Determine the (X, Y) coordinate at the center of the cell enclosing the given text.  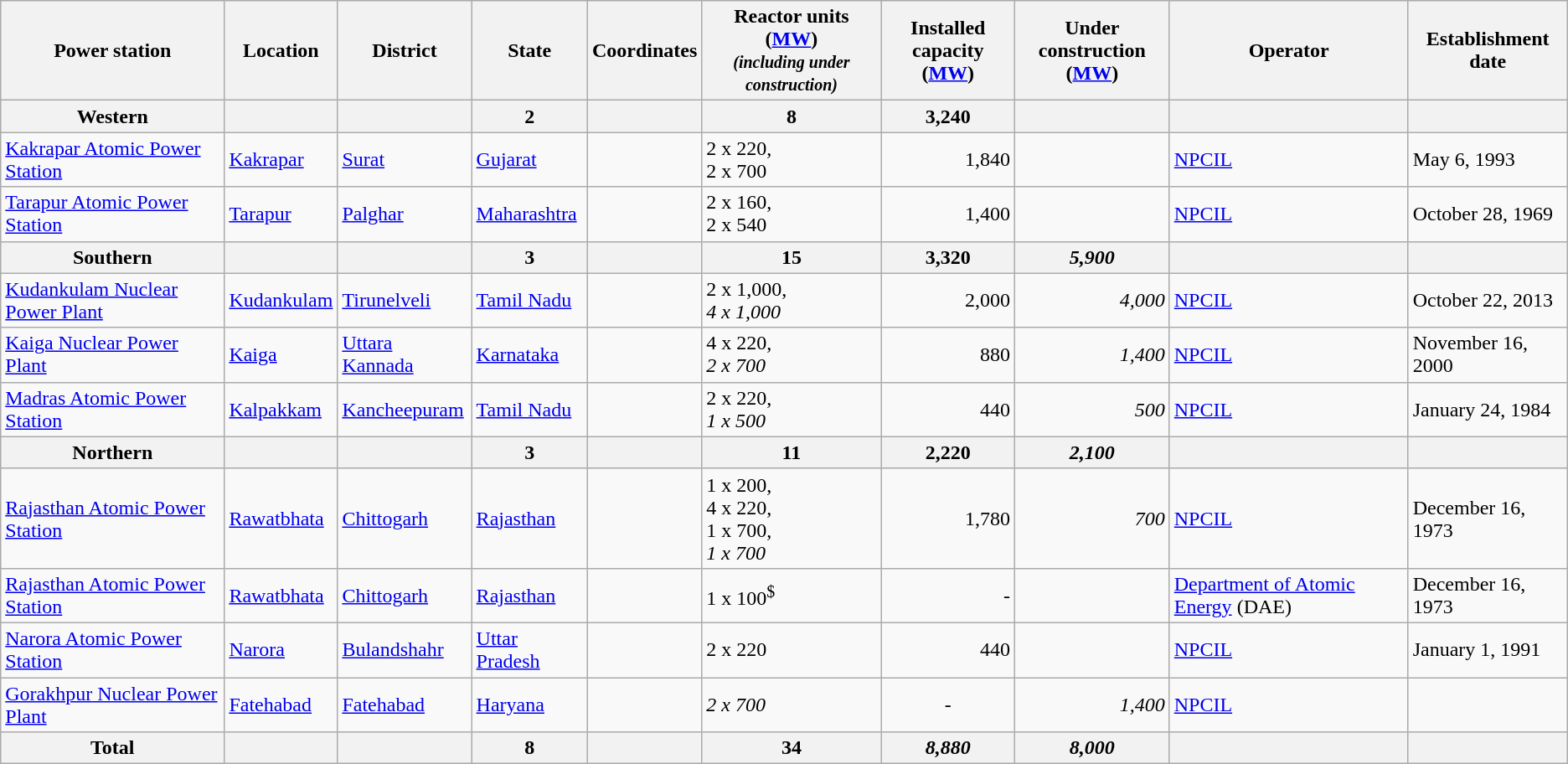
3,240 (948, 116)
Southern (112, 257)
Narora (281, 650)
Karnataka (529, 355)
Uttar Pradesh (529, 650)
Surat (405, 159)
3,320 (948, 257)
Kalpakkam (281, 409)
Palghar (405, 214)
Kudankulam (281, 300)
January 24, 1984 (1488, 409)
34 (792, 748)
State (529, 50)
2 x 220, 1 x 500 (792, 409)
May 6, 1993 (1488, 159)
15 (792, 257)
1,780 (948, 518)
January 1, 1991 (1488, 650)
Under construction(MW) (1092, 50)
880 (948, 355)
Madras Atomic Power Station (112, 409)
Bulandshahr (405, 650)
Northern (112, 452)
Department of Atomic Energy (DAE) (1288, 595)
Kakrapar Atomic Power Station (112, 159)
Tirunelveli (405, 300)
Tarapur (281, 214)
2 x 220 (792, 650)
2 x 1,000, 4 x 1,000 (792, 300)
Reactor units (MW)(including under construction) (792, 50)
Western (112, 116)
November 16, 2000 (1488, 355)
500 (1092, 409)
Gorakhpur Nuclear Power Plant (112, 704)
2 x 700 (792, 704)
Establishment date (1488, 50)
Power station (112, 50)
Haryana (529, 704)
4,000 (1092, 300)
8,880 (948, 748)
700 (1092, 518)
Installed capacity(MW) (948, 50)
October 28, 1969 (1488, 214)
Location (281, 50)
Kaiga (281, 355)
Kakrapar (281, 159)
Maharashtra (529, 214)
Kaiga Nuclear Power Plant (112, 355)
Kudankulam Nuclear Power Plant (112, 300)
October 22, 2013 (1488, 300)
5,900 (1092, 257)
2,220 (948, 452)
Gujarat (529, 159)
Total (112, 748)
1 x 100$ (792, 595)
2 x 160, 2 x 540 (792, 214)
8,000 (1092, 748)
2,100 (1092, 452)
1,840 (948, 159)
Kancheepuram (405, 409)
2 (529, 116)
Uttara Kannada (405, 355)
2 x 220, 2 x 700 (792, 159)
2,000 (948, 300)
1 x 200, 4 x 220, 1 x 700, 1 x 700 (792, 518)
District (405, 50)
Operator (1288, 50)
4 x 220, 2 x 700 (792, 355)
11 (792, 452)
Coordinates (644, 50)
Tarapur Atomic Power Station (112, 214)
Narora Atomic Power Station (112, 650)
